For the text-containing cell, return its midpoint in (X, Y) coordinate format. 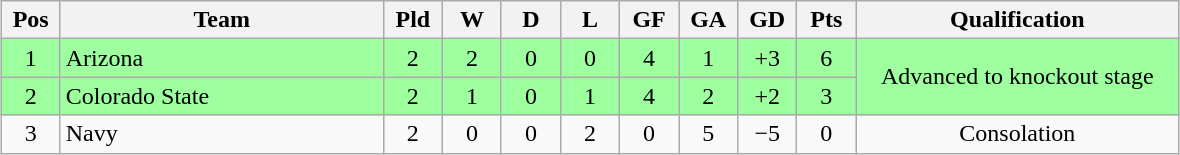
Pts (826, 20)
Navy (222, 134)
Colorado State (222, 96)
GD (768, 20)
Qualification (1018, 20)
L (590, 20)
W (472, 20)
−5 (768, 134)
Advanced to knockout stage (1018, 77)
Arizona (222, 58)
Team (222, 20)
5 (708, 134)
Pos (30, 20)
Consolation (1018, 134)
Pld (412, 20)
GA (708, 20)
D (530, 20)
+2 (768, 96)
6 (826, 58)
+3 (768, 58)
GF (650, 20)
